Determine the [X, Y] coordinate at the center of the cell enclosing the given text.  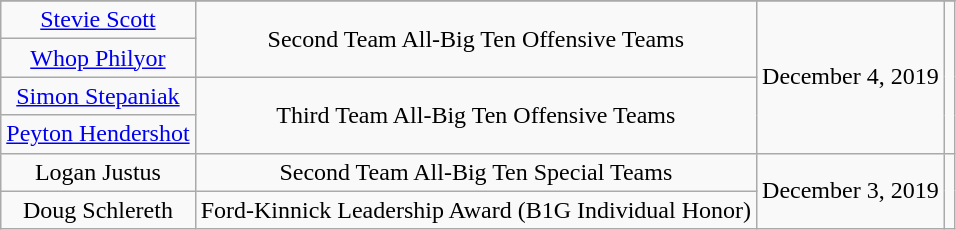
Second Team All-Big Ten Offensive Teams [476, 39]
Doug Schlereth [98, 210]
December 4, 2019 [851, 77]
Logan Justus [98, 172]
Simon Stepaniak [98, 96]
Peyton Hendershot [98, 134]
Third Team All-Big Ten Offensive Teams [476, 115]
Whop Philyor [98, 58]
Second Team All-Big Ten Special Teams [476, 172]
December 3, 2019 [851, 191]
Ford-Kinnick Leadership Award (B1G Individual Honor) [476, 210]
Stevie Scott [98, 20]
